Scan for the cell matching the given text and deliver its (x, y) coordinate at center. 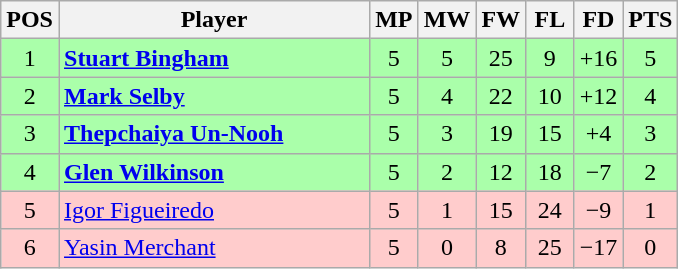
19 (501, 134)
8 (501, 248)
Yasin Merchant (214, 248)
−9 (598, 210)
+12 (598, 96)
6 (30, 248)
12 (501, 172)
24 (550, 210)
MW (447, 20)
PTS (650, 20)
10 (550, 96)
FL (550, 20)
Mark Selby (214, 96)
18 (550, 172)
MP (394, 20)
Glen Wilkinson (214, 172)
9 (550, 58)
+16 (598, 58)
FW (501, 20)
−17 (598, 248)
22 (501, 96)
+4 (598, 134)
POS (30, 20)
Thepchaiya Un-Nooh (214, 134)
FD (598, 20)
Stuart Bingham (214, 58)
Player (214, 20)
Igor Figueiredo (214, 210)
−7 (598, 172)
